Locate the cell with the specified text and output its [X, Y] center coordinate. 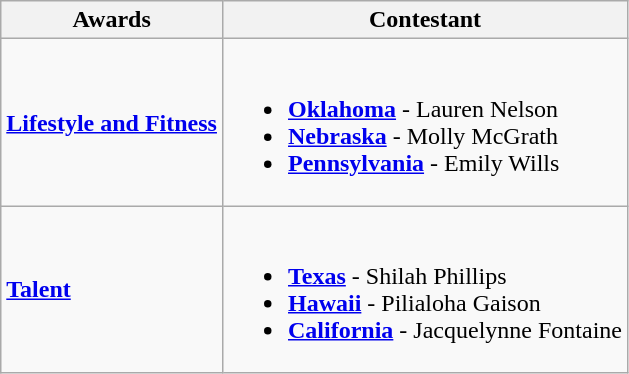
Talent [112, 290]
Texas - Shilah Phillips Hawaii - Pilialoha Gaison California - Jacquelynne Fontaine [424, 290]
Oklahoma - Lauren Nelson Nebraska - Molly McGrath Pennsylvania - Emily Wills [424, 122]
Lifestyle and Fitness [112, 122]
Contestant [424, 20]
Awards [112, 20]
